Locate the cell with the specified text and output its (x, y) center coordinate. 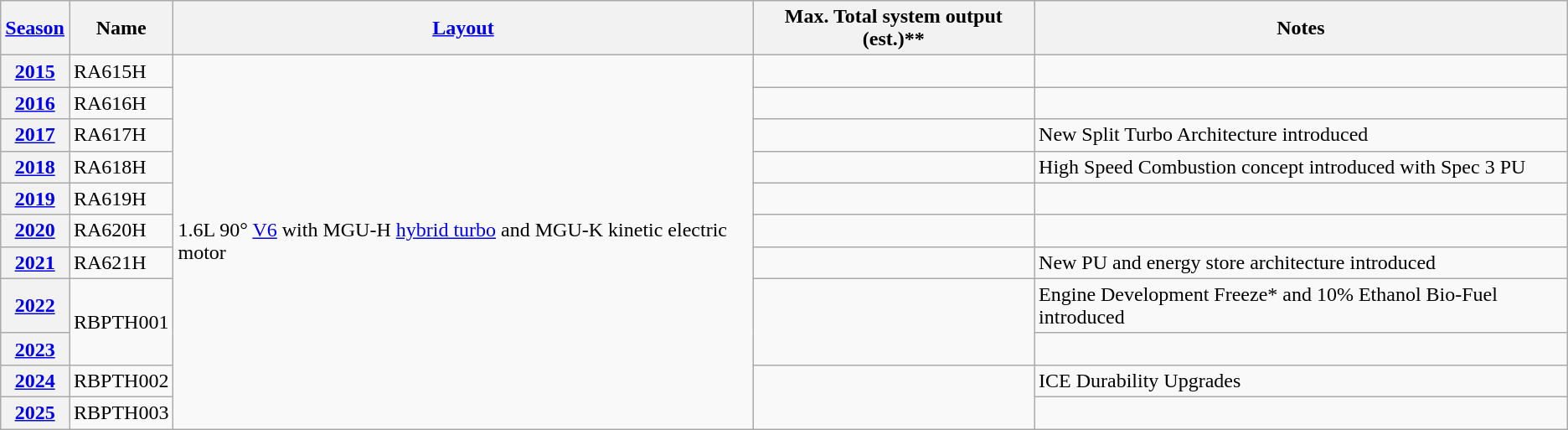
Engine Development Freeze* and 10% Ethanol Bio-Fuel introduced (1302, 305)
RA615H (121, 71)
Notes (1302, 28)
New Split Turbo Architecture introduced (1302, 135)
RA617H (121, 135)
Max. Total system output (est.)** (893, 28)
2019 (35, 199)
2023 (35, 349)
2015 (35, 71)
Season (35, 28)
ICE Durability Upgrades (1302, 381)
RA618H (121, 167)
2018 (35, 167)
RBPTH002 (121, 381)
High Speed Combustion concept introduced with Spec 3 PU (1302, 167)
2016 (35, 103)
2017 (35, 135)
New PU and energy store architecture introduced (1302, 262)
RA621H (121, 262)
RA620H (121, 231)
Layout (463, 28)
2024 (35, 381)
RA619H (121, 199)
Name (121, 28)
RA616H (121, 103)
2025 (35, 412)
2021 (35, 262)
RBPTH003 (121, 412)
RBPTH001 (121, 322)
2020 (35, 231)
2022 (35, 305)
1.6L 90° V6 with MGU-H hybrid turbo and MGU-K kinetic electric motor (463, 242)
